Identify which cell holds the provided text, then report its [x, y] central coordinate. 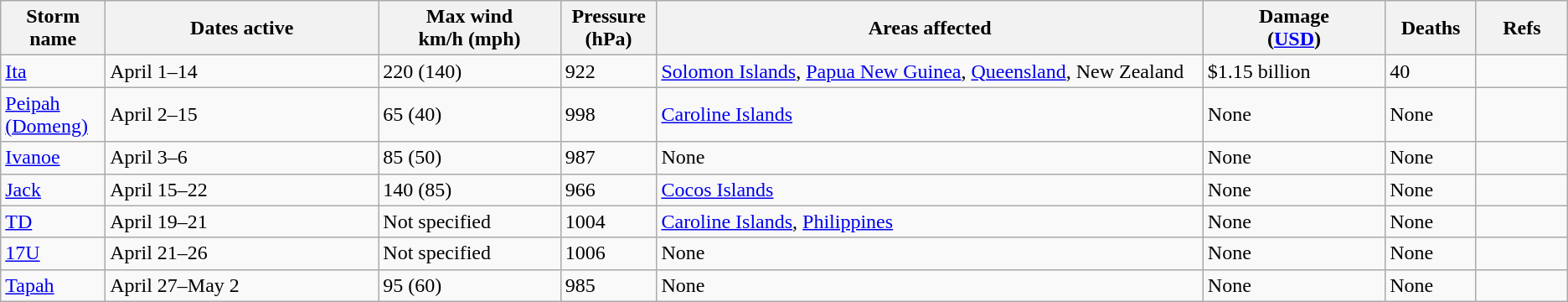
Refs [1521, 29]
17U [54, 253]
April 27–May 2 [242, 285]
1004 [608, 221]
Caroline Islands [930, 114]
TD [54, 221]
65 (40) [469, 114]
Deaths [1431, 29]
Solomon Islands, Papua New Guinea, Queensland, New Zealand [930, 71]
1006 [608, 253]
$1.15 billion [1293, 71]
April 1–14 [242, 71]
40 [1431, 71]
220 (140) [469, 71]
Damage(USD) [1293, 29]
Storm name [54, 29]
Jack [54, 190]
Areas affected [930, 29]
Dates active [242, 29]
Caroline Islands, Philippines [930, 221]
922 [608, 71]
966 [608, 190]
April 19–21 [242, 221]
April 2–15 [242, 114]
140 (85) [469, 190]
April 21–26 [242, 253]
95 (60) [469, 285]
Ivanoe [54, 158]
Ita [54, 71]
985 [608, 285]
85 (50) [469, 158]
998 [608, 114]
April 3–6 [242, 158]
Max windkm/h (mph) [469, 29]
987 [608, 158]
Tapah [54, 285]
Peipah (Domeng) [54, 114]
Cocos Islands [930, 190]
April 15–22 [242, 190]
Pressure(hPa) [608, 29]
